Provide the (X, Y) coordinate of the cell's center where the given text is located.  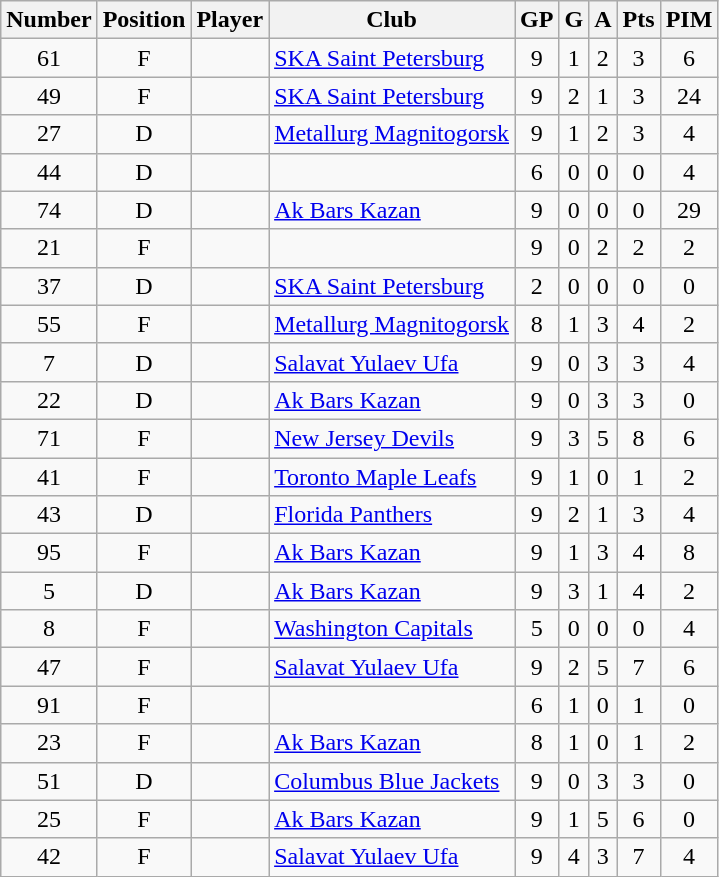
49 (49, 96)
71 (49, 438)
27 (49, 134)
44 (49, 172)
24 (689, 96)
37 (49, 286)
GP (537, 20)
47 (49, 667)
43 (49, 515)
29 (689, 210)
51 (49, 781)
A (603, 20)
61 (49, 58)
22 (49, 400)
Toronto Maple Leafs (392, 477)
74 (49, 210)
PIM (689, 20)
91 (49, 705)
Club (392, 20)
Number (49, 20)
21 (49, 248)
Washington Capitals (392, 629)
55 (49, 324)
25 (49, 819)
G (574, 20)
Pts (638, 20)
Columbus Blue Jackets (392, 781)
New Jersey Devils (392, 438)
Player (230, 20)
Position (144, 20)
41 (49, 477)
95 (49, 553)
Florida Panthers (392, 515)
23 (49, 743)
42 (49, 857)
